Provide the (x, y) coordinate of the cell's center where the given text is located.  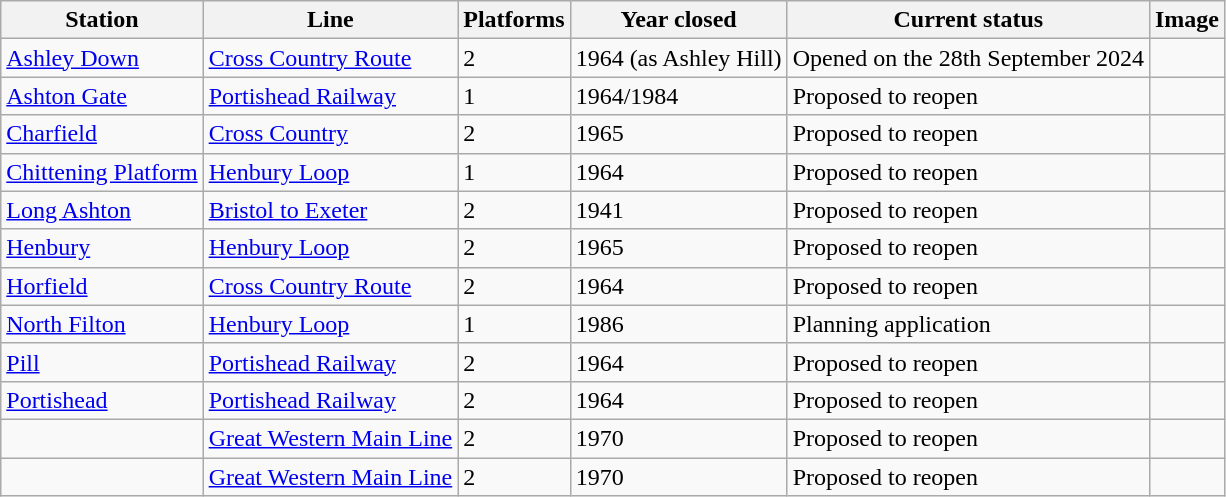
North Filton (102, 324)
Planning application (968, 324)
1941 (678, 210)
Ashton Gate (102, 96)
Henbury (102, 248)
Pill (102, 362)
1964/1984 (678, 96)
Current status (968, 20)
Ashley Down (102, 58)
Cross Country (330, 134)
Bristol to Exeter (330, 210)
Station (102, 20)
Charfield (102, 134)
Horfield (102, 286)
Opened on the 28th September 2024 (968, 58)
Portishead (102, 400)
Image (1186, 20)
1986 (678, 324)
Long Ashton (102, 210)
1964 (as Ashley Hill) (678, 58)
Year closed (678, 20)
Platforms (514, 20)
Chittening Platform (102, 172)
Line (330, 20)
